Determine the (X, Y) coordinate at the center of the cell enclosing the given text.  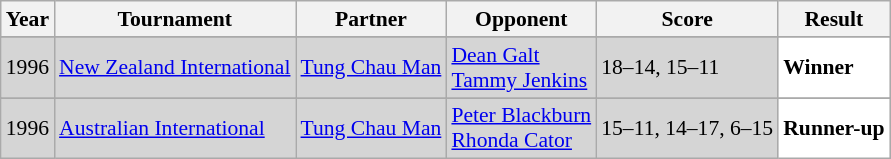
Runner-up (834, 128)
Australian International (174, 128)
Winner (834, 68)
New Zealand International (174, 68)
Opponent (521, 19)
Result (834, 19)
Tournament (174, 19)
Partner (372, 19)
Year (28, 19)
15–11, 14–17, 6–15 (687, 128)
Dean Galt Tammy Jenkins (521, 68)
Score (687, 19)
18–14, 15–11 (687, 68)
Peter Blackburn Rhonda Cator (521, 128)
